Pinpoint the cell where the given text exists, returning its [X, Y] midpoint coordinate. 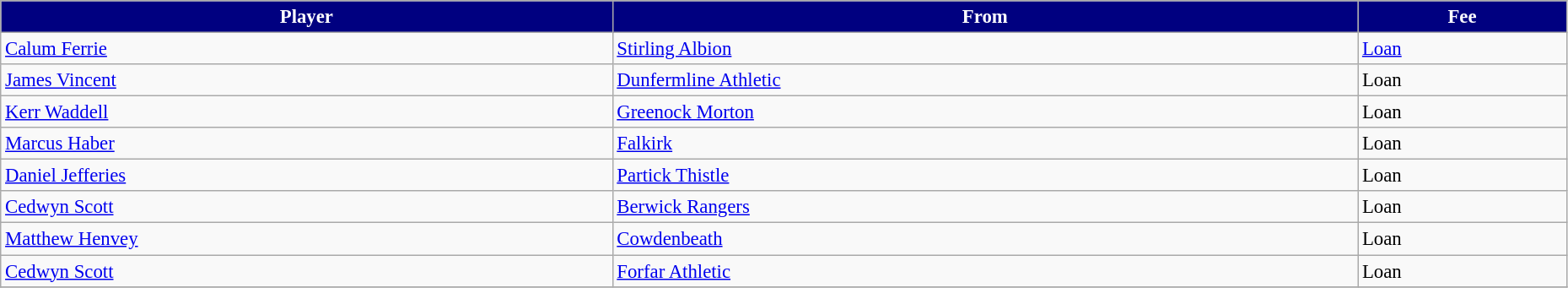
Cowdenbeath [985, 239]
Matthew Henvey [307, 239]
Berwick Rangers [985, 207]
Dunfermline Athletic [985, 80]
Marcus Haber [307, 144]
James Vincent [307, 80]
Partick Thistle [985, 176]
Player [307, 17]
Calum Ferrie [307, 49]
Greenock Morton [985, 112]
Fee [1463, 17]
From [985, 17]
Stirling Albion [985, 49]
Falkirk [985, 144]
Forfar Athletic [985, 271]
Kerr Waddell [307, 112]
Daniel Jefferies [307, 176]
